Determine the [x, y] coordinate at the center of the cell enclosing the given text.  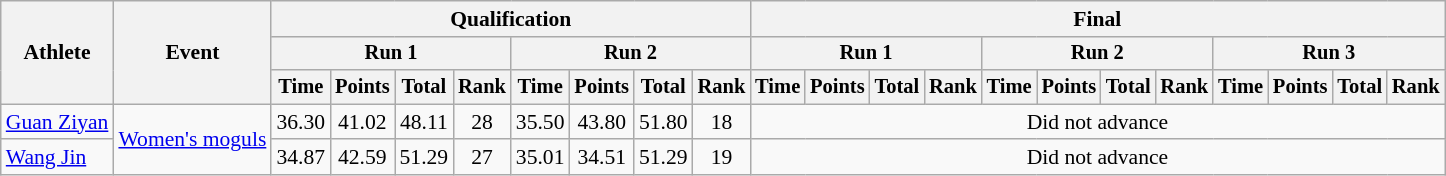
18 [722, 122]
43.80 [602, 122]
51.80 [664, 122]
Guan Ziyan [58, 122]
Athlete [58, 52]
41.02 [362, 122]
36.30 [300, 122]
Final [1097, 19]
34.51 [602, 158]
Women's moguls [192, 140]
Run 3 [1328, 54]
28 [482, 122]
48.11 [424, 122]
42.59 [362, 158]
19 [722, 158]
35.01 [540, 158]
Wang Jin [58, 158]
34.87 [300, 158]
35.50 [540, 122]
Qualification [510, 19]
Event [192, 52]
27 [482, 158]
